Scan for the cell matching the given text and deliver its (X, Y) coordinate at center. 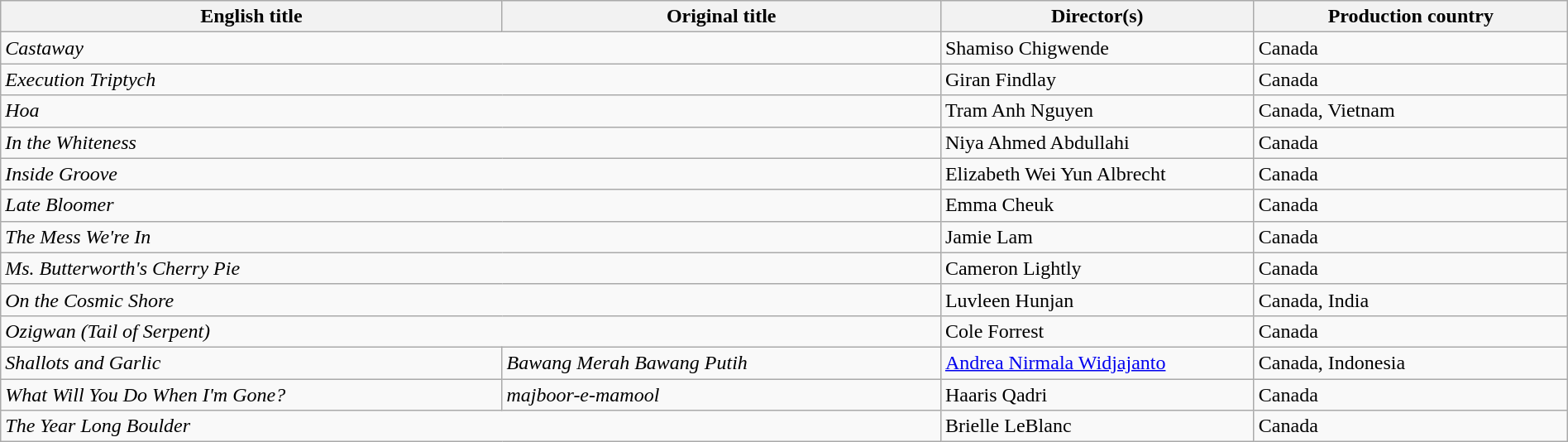
What Will You Do When I'm Gone? (251, 395)
English title (251, 17)
The Mess We're In (471, 237)
majboor-e-mamool (721, 395)
The Year Long Boulder (471, 426)
Bawang Merah Bawang Putih (721, 363)
Niya Ahmed Abdullahi (1097, 142)
Canada, India (1411, 300)
Execution Triptych (471, 79)
Elizabeth Wei Yun Albrecht (1097, 174)
Tram Anh Nguyen (1097, 111)
Luvleen Hunjan (1097, 300)
Giran Findlay (1097, 79)
Canada, Indonesia (1411, 363)
Canada, Vietnam (1411, 111)
Shamiso Chigwende (1097, 48)
Jamie Lam (1097, 237)
Original title (721, 17)
Cameron Lightly (1097, 268)
Shallots and Garlic (251, 363)
Inside Groove (471, 174)
Ms. Butterworth's Cherry Pie (471, 268)
On the Cosmic Shore (471, 300)
Andrea Nirmala Widjajanto (1097, 363)
Castaway (471, 48)
Hoa (471, 111)
Production country (1411, 17)
Director(s) (1097, 17)
Brielle LeBlanc (1097, 426)
Ozigwan (Tail of Serpent) (471, 331)
Cole Forrest (1097, 331)
Haaris Qadri (1097, 395)
In the Whiteness (471, 142)
Emma Cheuk (1097, 205)
Late Bloomer (471, 205)
